Find where the given text appears and provide that cell's center as (x, y) coordinate. 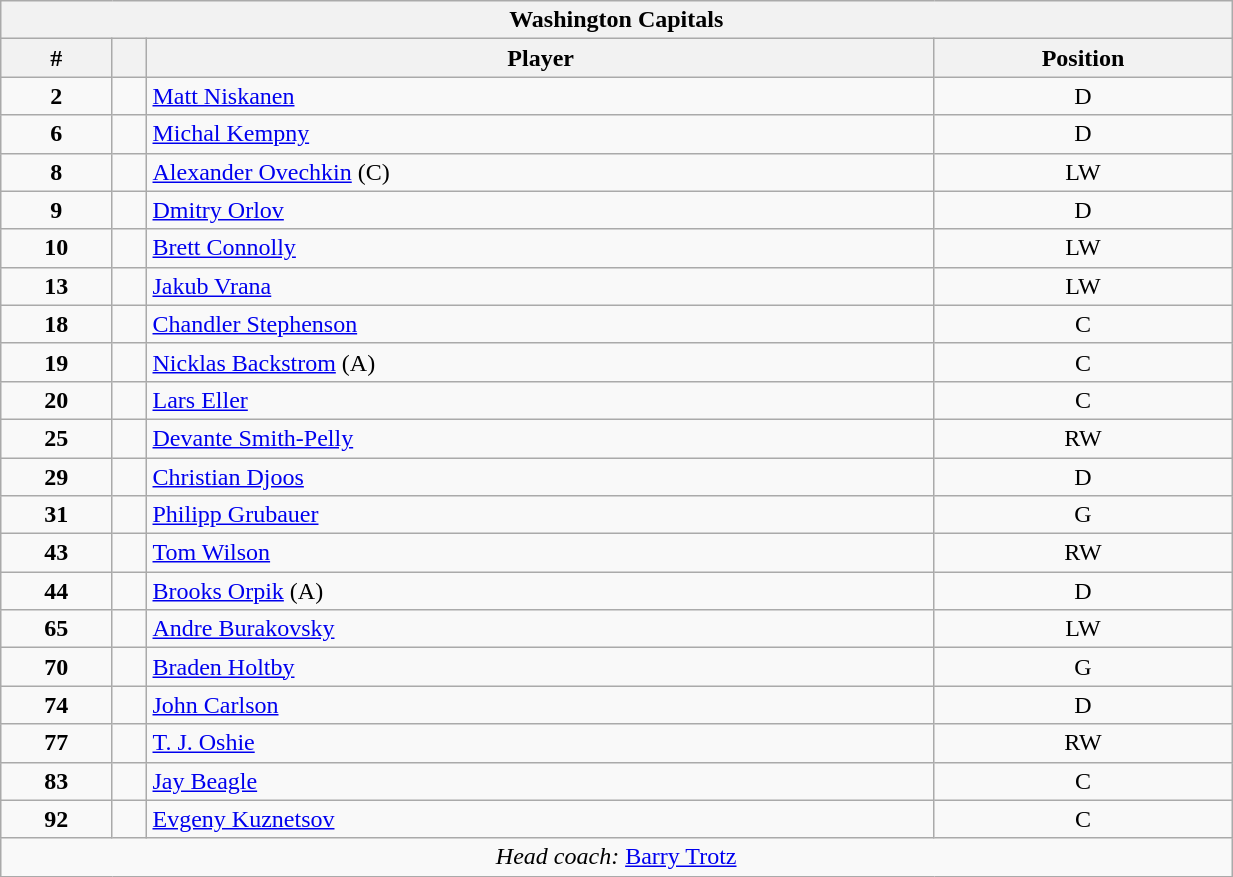
92 (56, 819)
Evgeny Kuznetsov (540, 819)
Dmitry Orlov (540, 210)
9 (56, 210)
43 (56, 553)
Chandler Stephenson (540, 324)
Christian Djoos (540, 477)
13 (56, 286)
25 (56, 438)
Brett Connolly (540, 248)
Lars Eller (540, 400)
29 (56, 477)
Tom Wilson (540, 553)
Alexander Ovechkin (C) (540, 172)
70 (56, 667)
19 (56, 362)
20 (56, 400)
Position (1082, 58)
John Carlson (540, 705)
65 (56, 629)
10 (56, 248)
8 (56, 172)
83 (56, 781)
2 (56, 96)
Head coach: Barry Trotz (616, 857)
77 (56, 743)
T. J. Oshie (540, 743)
18 (56, 324)
Player (540, 58)
Michal Kempny (540, 134)
Jakub Vrana (540, 286)
Devante Smith-Pelly (540, 438)
31 (56, 515)
Andre Burakovsky (540, 629)
74 (56, 705)
Nicklas Backstrom (A) (540, 362)
Jay Beagle (540, 781)
Washington Capitals (616, 20)
6 (56, 134)
Matt Niskanen (540, 96)
Philipp Grubauer (540, 515)
Brooks Orpik (A) (540, 591)
# (56, 58)
Braden Holtby (540, 667)
44 (56, 591)
